Find where the given text appears and provide that cell's center as [x, y] coordinate. 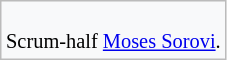
Scrum-half Moses Sorovi. [113, 30]
